Detect which cell encompasses the target text, then output its [x, y] center coordinate. 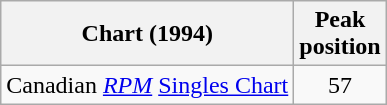
Chart (1994) [148, 34]
57 [340, 85]
Peakposition [340, 34]
Canadian RPM Singles Chart [148, 85]
